From the cell containing the given text, extract its center point as [X, Y] coordinate. 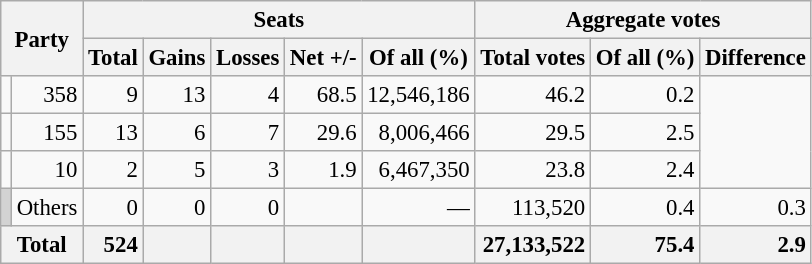
29.5 [532, 133]
8,006,466 [418, 133]
2 [113, 170]
7 [248, 133]
23.8 [532, 170]
— [418, 208]
0.2 [644, 95]
75.4 [644, 245]
10 [46, 170]
27,133,522 [532, 245]
Seats [279, 20]
Others [46, 208]
Aggregate votes [643, 20]
9 [113, 95]
Party [42, 38]
358 [46, 95]
12,546,186 [418, 95]
Difference [756, 58]
155 [46, 133]
Losses [248, 58]
Gains [177, 58]
524 [113, 245]
4 [248, 95]
1.9 [324, 170]
Net +/- [324, 58]
6,467,350 [418, 170]
0.3 [756, 208]
2.9 [756, 245]
Total votes [532, 58]
3 [248, 170]
68.5 [324, 95]
46.2 [532, 95]
2.4 [644, 170]
0.4 [644, 208]
5 [177, 170]
29.6 [324, 133]
6 [177, 133]
113,520 [532, 208]
2.5 [644, 133]
